Provide the (x, y) coordinate of the cell's center where the given text is located.  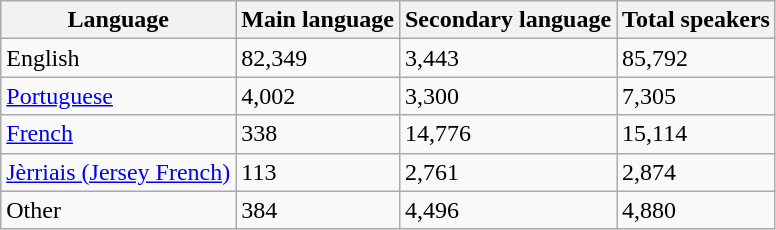
384 (318, 210)
3,443 (508, 58)
7,305 (696, 96)
14,776 (508, 134)
2,874 (696, 172)
3,300 (508, 96)
Secondary language (508, 20)
Portuguese (118, 96)
4,880 (696, 210)
Language (118, 20)
Total speakers (696, 20)
2,761 (508, 172)
Main language (318, 20)
4,002 (318, 96)
English (118, 58)
82,349 (318, 58)
French (118, 134)
85,792 (696, 58)
113 (318, 172)
Jèrriais (Jersey French) (118, 172)
338 (318, 134)
15,114 (696, 134)
Other (118, 210)
4,496 (508, 210)
